Identify which cell holds the provided text, then report its [x, y] central coordinate. 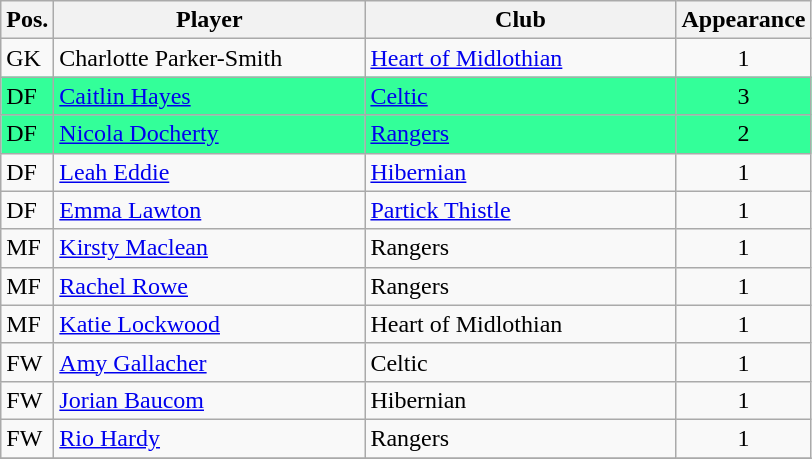
Amy Gallacher [210, 362]
2 [744, 134]
Appearance [744, 20]
Player [210, 20]
Charlotte Parker-Smith [210, 58]
Leah Eddie [210, 172]
Rachel Rowe [210, 286]
Club [520, 20]
Emma Lawton [210, 210]
Nicola Docherty [210, 134]
Katie Lockwood [210, 324]
Jorian Baucom [210, 400]
Kirsty Maclean [210, 248]
Caitlin Hayes [210, 96]
Partick Thistle [520, 210]
GK [28, 58]
Rio Hardy [210, 438]
Pos. [28, 20]
3 [744, 96]
